Scan for the cell matching the given text and deliver its [x, y] coordinate at center. 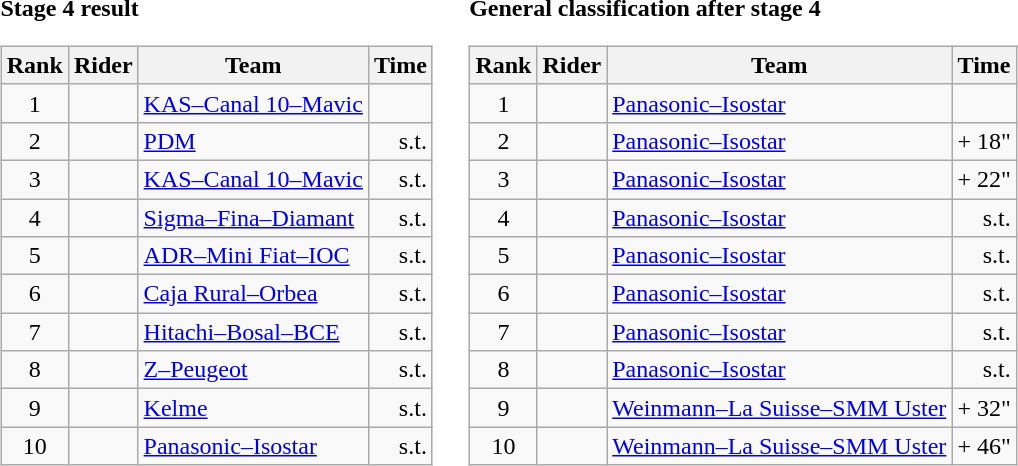
+ 22" [984, 179]
+ 46" [984, 446]
ADR–Mini Fiat–IOC [253, 256]
Kelme [253, 408]
Caja Rural–Orbea [253, 294]
+ 32" [984, 408]
Sigma–Fina–Diamant [253, 217]
Hitachi–Bosal–BCE [253, 332]
Z–Peugeot [253, 370]
PDM [253, 141]
+ 18" [984, 141]
